Detect which cell encompasses the target text, then output its (x, y) center coordinate. 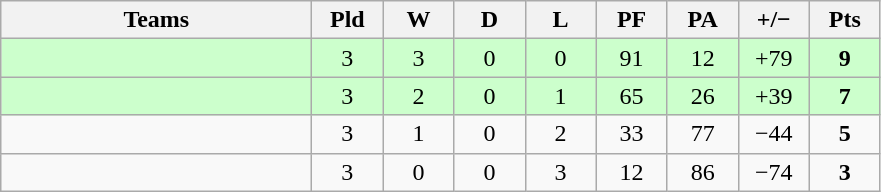
L (560, 20)
65 (632, 96)
86 (702, 172)
5 (844, 134)
PF (632, 20)
−44 (774, 134)
Teams (156, 20)
D (490, 20)
−74 (774, 172)
+/− (774, 20)
26 (702, 96)
PA (702, 20)
33 (632, 134)
Pld (348, 20)
Pts (844, 20)
91 (632, 58)
9 (844, 58)
+39 (774, 96)
+79 (774, 58)
77 (702, 134)
7 (844, 96)
W (418, 20)
